Detect which cell encompasses the target text, then output its (x, y) center coordinate. 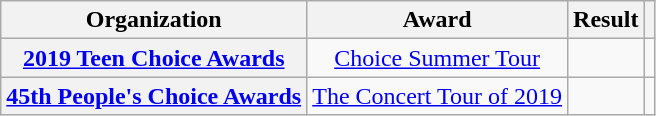
Choice Summer Tour (438, 58)
2019 Teen Choice Awards (154, 58)
The Concert Tour of 2019 (438, 96)
Organization (154, 20)
Result (606, 20)
45th People's Choice Awards (154, 96)
Award (438, 20)
